Identify which cell holds the provided text, then report its (x, y) central coordinate. 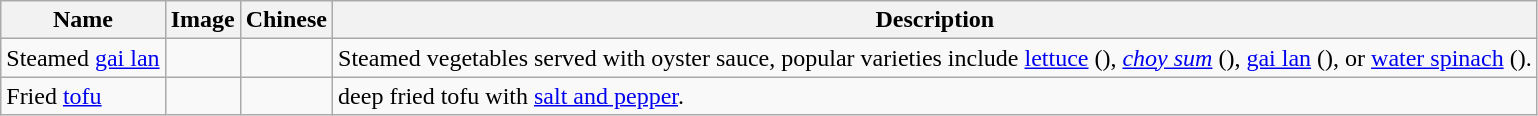
Image (202, 20)
deep fried tofu with salt and pepper. (936, 96)
Description (936, 20)
Fried tofu (83, 96)
Name (83, 20)
Steamed vegetables served with oyster sauce, popular varieties include lettuce (), choy sum (), gai lan (), or water spinach (). (936, 58)
Chinese (286, 20)
Steamed gai lan (83, 58)
